Pinpoint the cell where the given text exists, returning its [x, y] midpoint coordinate. 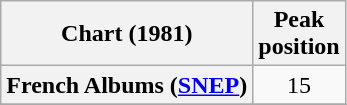
15 [299, 85]
French Albums (SNEP) [127, 85]
Chart (1981) [127, 34]
Peakposition [299, 34]
